Extract the [X, Y] coordinate from the center of the cell holding the provided text.  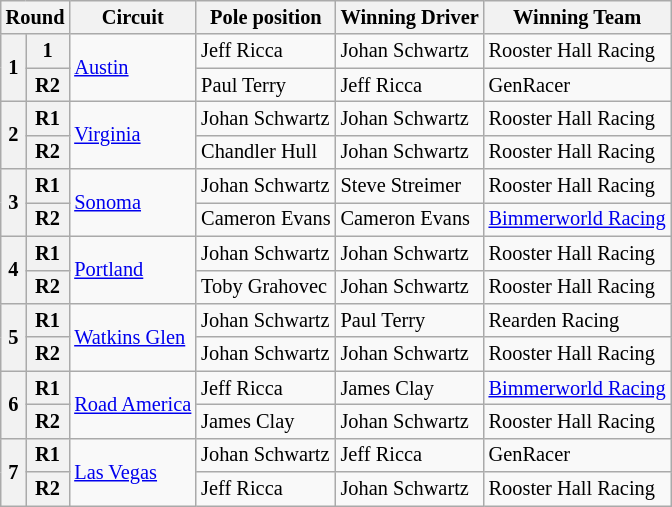
Watkins Glen [132, 336]
Round [36, 17]
Toby Grahovec [266, 287]
Chandler Hull [266, 152]
Road America [132, 404]
3 [14, 202]
Portland [132, 270]
Las Vegas [132, 472]
Winning Driver [410, 17]
2 [14, 134]
5 [14, 336]
Rearden Racing [578, 320]
Circuit [132, 17]
4 [14, 270]
Pole position [266, 17]
Austin [132, 68]
7 [14, 472]
Winning Team [578, 17]
Steve Streimer [410, 186]
Virginia [132, 134]
6 [14, 404]
Sonoma [132, 202]
